Detect which cell encompasses the target text, then output its (X, Y) center coordinate. 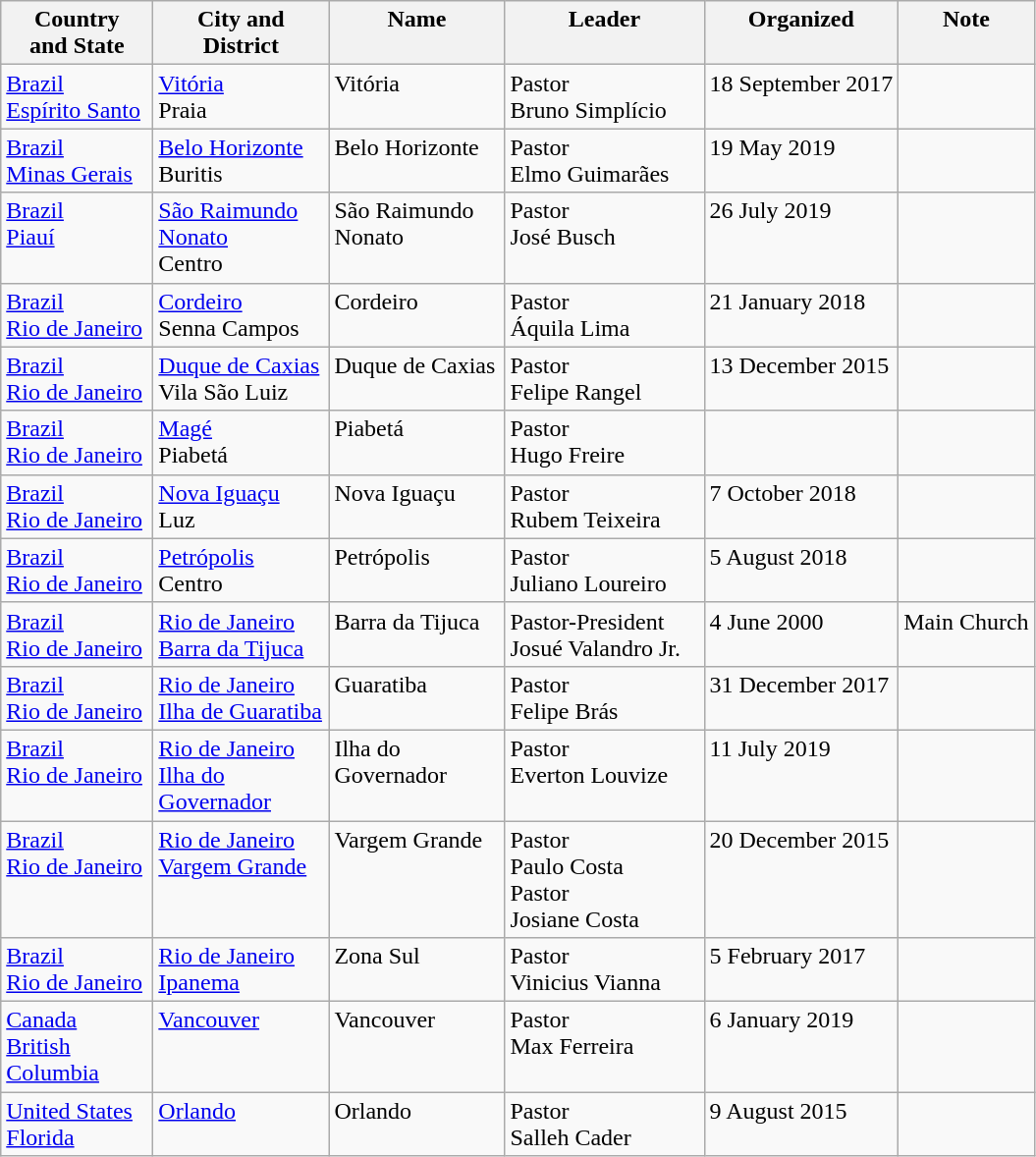
Zona Sul (416, 970)
PastorMax Ferreira (605, 1047)
Piabetá (416, 442)
Nova IguaçuLuz (242, 507)
Name (416, 33)
BrazilEspírito Santo (77, 96)
Guaratiba (416, 697)
São Raimundo Nonato (416, 238)
BrazilMinas Gerais (77, 161)
Rio de JaneiroVargem Grande (242, 880)
BrazilPiauí (77, 238)
9 August 2015 (801, 1124)
São Raimundo NonatoCentro (242, 238)
PastorVinicius Vianna (605, 970)
Vitória (416, 96)
PastorFelipe Rangel (605, 379)
Leader (605, 33)
11 July 2019 (801, 775)
31 December 2017 (801, 697)
21 January 2018 (801, 314)
Rio de JaneiroIpanema (242, 970)
United StatesFlorida (77, 1124)
PastorElmo Guimarães (605, 161)
Cordeiro (416, 314)
PastorJosé Busch (605, 238)
PastorPaulo CostaPastorJosiane Costa (605, 880)
Rio de JaneiroBarra da Tijuca (242, 634)
Petrópolis (416, 570)
Nova Iguaçu (416, 507)
Ilha do Governador (416, 775)
6 January 2019 (801, 1047)
Belo HorizonteBuritis (242, 161)
PastorÁquila Lima (605, 314)
13 December 2015 (801, 379)
MagéPiabetá (242, 442)
PastorFelipe Brás (605, 697)
Duque de CaxiasVila São Luiz (242, 379)
CordeiroSenna Campos (242, 314)
26 July 2019 (801, 238)
Pastor-PresidentJosué Valandro Jr. (605, 634)
Rio de JaneiroIlha de Guaratiba (242, 697)
VitóriaPraia (242, 96)
PastorRubem Teixeira (605, 507)
5 February 2017 (801, 970)
5 August 2018 (801, 570)
PastorBruno Simplício (605, 96)
4 June 2000 (801, 634)
Vargem Grande (416, 880)
Note (966, 33)
City and District (242, 33)
Main Church (966, 634)
7 October 2018 (801, 507)
PetrópolisCentro (242, 570)
CanadaBritish Columbia (77, 1047)
Barra da Tijuca (416, 634)
PastorJuliano Loureiro (605, 570)
Rio de JaneiroIlha do Governador (242, 775)
19 May 2019 (801, 161)
PastorHugo Freire (605, 442)
Organized (801, 33)
Duque de Caxias (416, 379)
Belo Horizonte (416, 161)
20 December 2015 (801, 880)
18 September 2017 (801, 96)
Countryand State (77, 33)
PastorEverton Louvize (605, 775)
PastorSalleh Cader (605, 1124)
